Determine the [x, y] coordinate at the center of the cell enclosing the given text.  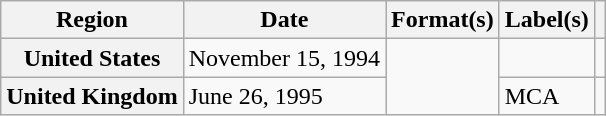
November 15, 1994 [284, 58]
Region [92, 20]
Label(s) [546, 20]
June 26, 1995 [284, 96]
Date [284, 20]
United Kingdom [92, 96]
MCA [546, 96]
United States [92, 58]
Format(s) [443, 20]
